Identify which cell holds the provided text, then report its [X, Y] central coordinate. 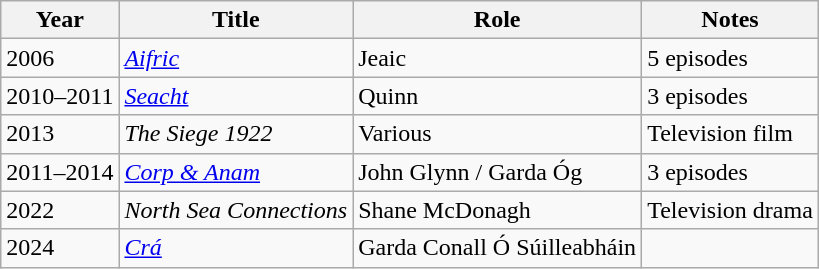
Television film [730, 134]
Shane McDonagh [498, 210]
2024 [60, 248]
5 episodes [730, 58]
The Siege 1922 [236, 134]
Year [60, 20]
2011–2014 [60, 172]
Quinn [498, 96]
Garda Conall Ó Súilleabháin [498, 248]
Aifric [236, 58]
2022 [60, 210]
Various [498, 134]
Television drama [730, 210]
Seacht [236, 96]
Role [498, 20]
Notes [730, 20]
John Glynn / Garda Óg [498, 172]
Corp & Anam [236, 172]
2006 [60, 58]
North Sea Connections [236, 210]
2010–2011 [60, 96]
Jeaic [498, 58]
Crá [236, 248]
2013 [60, 134]
Title [236, 20]
